Find where the given text appears and provide that cell's center as [x, y] coordinate. 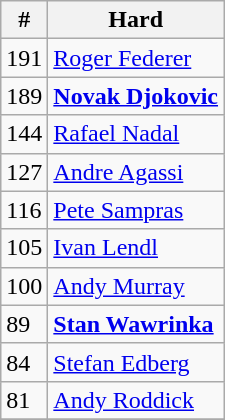
Pete Sampras [136, 210]
Hard [136, 20]
84 [24, 362]
Andy Murray [136, 286]
144 [24, 134]
Andre Agassi [136, 172]
100 [24, 286]
116 [24, 210]
105 [24, 248]
Stan Wawrinka [136, 324]
127 [24, 172]
89 [24, 324]
Novak Djokovic [136, 96]
Andy Roddick [136, 400]
# [24, 20]
Ivan Lendl [136, 248]
189 [24, 96]
191 [24, 58]
Rafael Nadal [136, 134]
Stefan Edberg [136, 362]
81 [24, 400]
Roger Federer [136, 58]
